Capture the cell that displays the provided text and extract its (x, y) central coordinate. 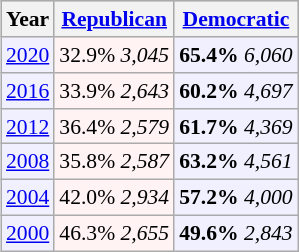
2016 (28, 91)
49.6% 2,843 (236, 233)
60.2% 4,697 (236, 91)
2012 (28, 126)
33.9% 2,643 (114, 91)
57.2% 4,000 (236, 197)
2008 (28, 162)
61.7% 4,369 (236, 126)
42.0% 2,934 (114, 197)
65.4% 6,060 (236, 55)
63.2% 4,561 (236, 162)
Republican (114, 19)
Democratic (236, 19)
46.3% 2,655 (114, 233)
2000 (28, 233)
32.9% 3,045 (114, 55)
35.8% 2,587 (114, 162)
36.4% 2,579 (114, 126)
2020 (28, 55)
Year (28, 19)
2004 (28, 197)
